Search for the cell housing the specified text and yield its (x, y) center coordinate. 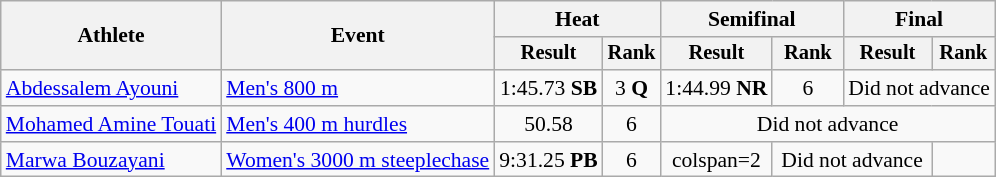
Final (919, 19)
Athlete (111, 36)
50.58 (548, 124)
Abdessalem Ayouni (111, 88)
Men's 400 m hurdles (358, 124)
3 Q (632, 88)
Mohamed Amine Touati (111, 124)
Semifinal (752, 19)
Heat (577, 19)
1:45.73 SB (548, 88)
Event (358, 36)
1:44.99 NR (716, 88)
Men's 800 m (358, 88)
